Extract the [X, Y] coordinate from the center of the cell holding the provided text.  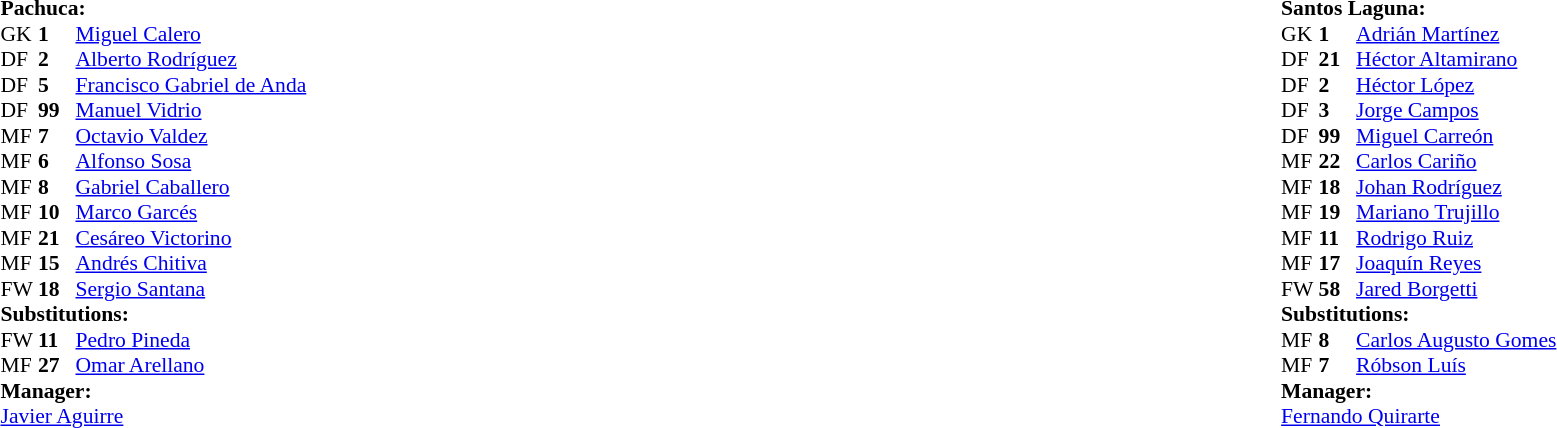
Carlos Augusto Gomes [1456, 340]
Marco Garcés [192, 213]
58 [1338, 289]
15 [57, 263]
Jared Borgetti [1456, 289]
Manuel Vidrio [192, 111]
10 [57, 213]
Rodrigo Ruiz [1456, 238]
Pedro Pineda [192, 340]
22 [1338, 161]
17 [1338, 263]
6 [57, 161]
Sergio Santana [192, 289]
5 [57, 85]
Róbson Luís [1456, 365]
Héctor López [1456, 85]
27 [57, 365]
Francisco Gabriel de Anda [192, 85]
Alberto Rodríguez [192, 59]
Miguel Calero [192, 34]
Jorge Campos [1456, 111]
Miguel Carreón [1456, 136]
Mariano Trujillo [1456, 213]
3 [1338, 111]
Carlos Cariño [1456, 161]
Joaquín Reyes [1456, 263]
Gabriel Caballero [192, 187]
Héctor Altamirano [1456, 59]
Johan Rodríguez [1456, 187]
Omar Arellano [192, 365]
19 [1338, 213]
Cesáreo Victorino [192, 238]
Andrés Chitiva [192, 263]
Alfonso Sosa [192, 161]
Adrián Martínez [1456, 34]
Octavio Valdez [192, 136]
